Find where the given text appears and provide that cell's center as (X, Y) coordinate. 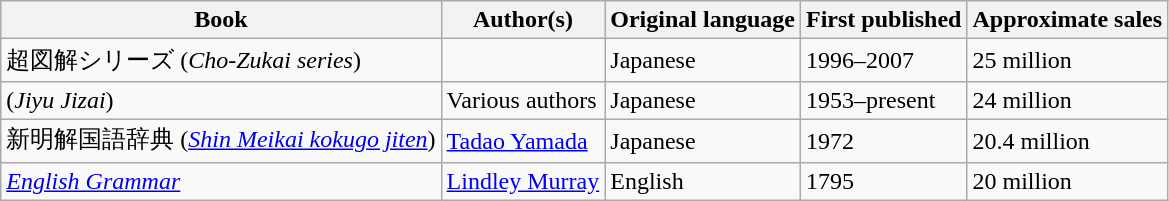
20.4 million (1068, 140)
Approximate sales (1068, 20)
24 million (1068, 100)
Original language (703, 20)
25 million (1068, 60)
English (703, 181)
First published (884, 20)
新明解国語辞典 (Shin Meikai kokugo jiten) (221, 140)
20 million (1068, 181)
Book (221, 20)
1795 (884, 181)
1953–present (884, 100)
1996–2007 (884, 60)
1972 (884, 140)
Author(s) (523, 20)
Various authors (523, 100)
超図解シリーズ (Cho-Zukai series) (221, 60)
Lindley Murray (523, 181)
(Jiyu Jizai) (221, 100)
Tadao Yamada (523, 140)
English Grammar (221, 181)
